From the cell containing the given text, extract its center point as [X, Y] coordinate. 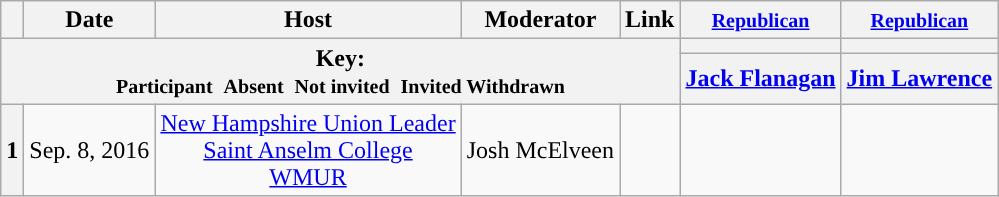
Josh McElveen [540, 150]
Date [90, 20]
Moderator [540, 20]
Host [308, 20]
Sep. 8, 2016 [90, 150]
Key: Participant Absent Not invited Invited Withdrawn [340, 72]
1 [12, 150]
Link [650, 20]
New Hampshire Union LeaderSaint Anselm CollegeWMUR [308, 150]
Jim Lawrence [920, 78]
Jack Flanagan [760, 78]
